Find where the given text appears and provide that cell's center as (x, y) coordinate. 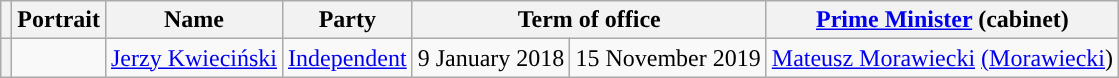
Party (348, 20)
Term of office (589, 20)
Prime Minister (cabinet) (942, 20)
15 November 2019 (668, 58)
9 January 2018 (491, 58)
Jerzy Kwieciński (194, 58)
Mateusz Morawiecki (Morawiecki) (942, 58)
Portrait (59, 20)
Independent (348, 58)
Name (194, 20)
